Detect which cell encompasses the target text, then output its [X, Y] center coordinate. 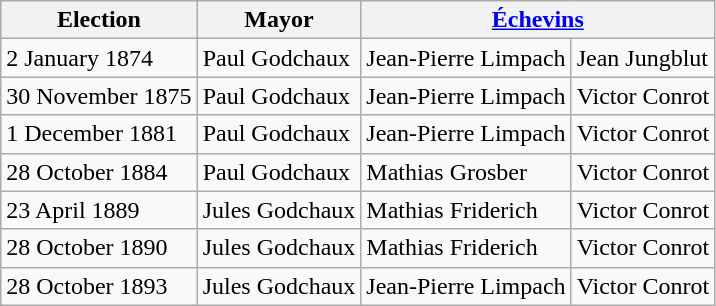
23 April 1889 [99, 210]
28 October 1890 [99, 248]
Election [99, 20]
30 November 1875 [99, 96]
28 October 1893 [99, 286]
Jean Jungblut [643, 58]
28 October 1884 [99, 172]
2 January 1874 [99, 58]
1 December 1881 [99, 134]
Échevins [538, 20]
Mayor [279, 20]
Mathias Grosber [466, 172]
